Find where the given text appears and provide that cell's center as [x, y] coordinate. 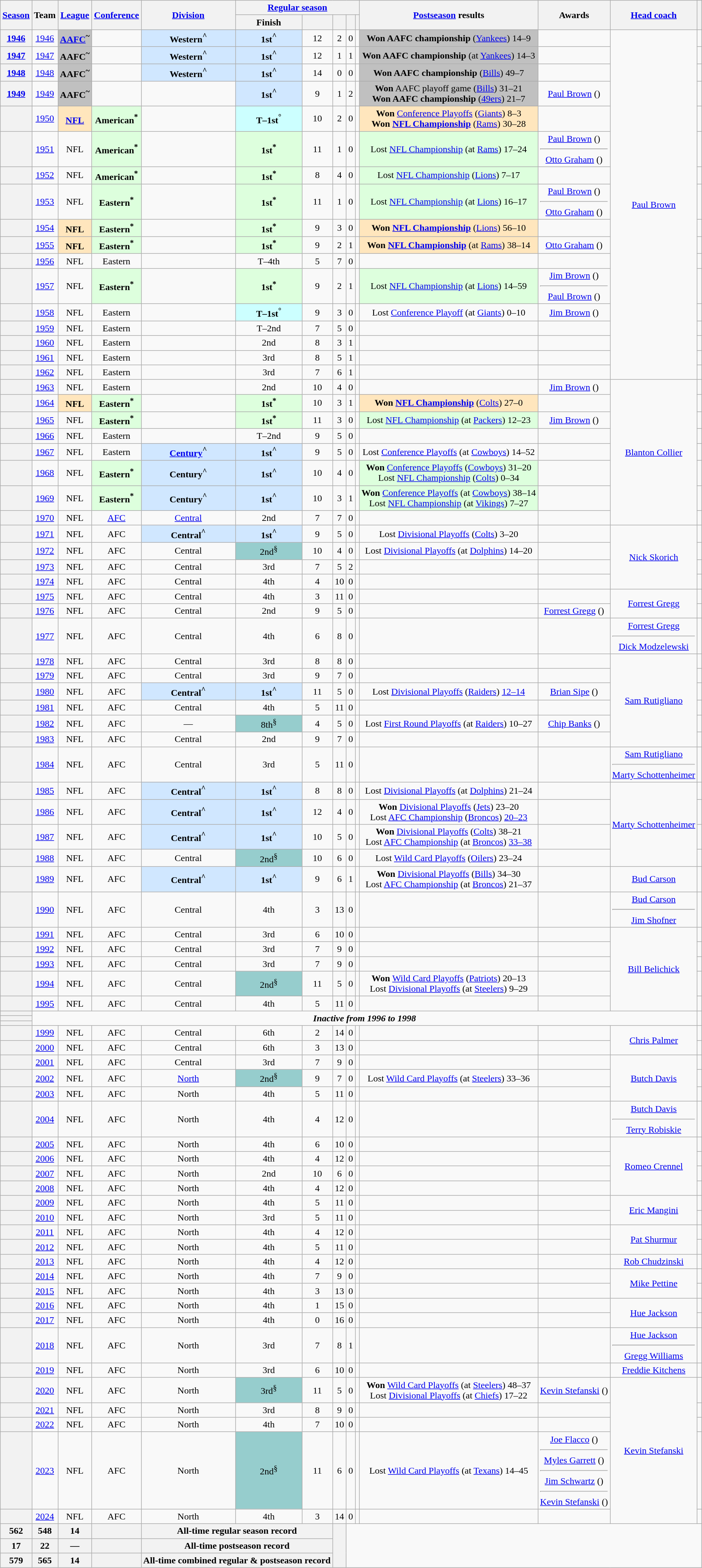
Finish [269, 22]
Butch Davis Terry Robiskie [654, 1119]
1990 [45, 909]
Otto Graham () [574, 245]
Lost Divisional Playoffs (at Dolphins) 14–20 [449, 551]
Nick Skorich [654, 557]
8th§ [269, 724]
Brian Sipe () [574, 692]
T–4th [269, 261]
548 [45, 1531]
1972 [45, 551]
All-time postseason record [237, 1546]
2024 [45, 1516]
Eric Mangini [654, 1210]
1970 [45, 518]
2002 [45, 1078]
1955 [45, 245]
Won AAFC championship (at Yankees) 14–3 [449, 55]
1976 [45, 611]
562 [16, 1531]
Joe Flacco ()Myles Garrett ()Jim Schwartz ()Kevin Stefanski () [574, 1471]
League [75, 15]
2000 [45, 1048]
1975 [45, 596]
Paul Brown () [574, 94]
2011 [45, 1232]
Won NFL Championship (Lions) 56–10 [449, 228]
1957 [45, 286]
Season [16, 15]
1961 [45, 358]
1995 [45, 1004]
1985 [45, 791]
2006 [45, 1159]
Won Divisional Playoffs (Colts) 38–21Lost AFC Championship (at Broncos) 33–38 [449, 837]
Lost Wild Card Playoffs (Oilers) 23–24 [449, 858]
Lost NFL Championship (at Rams) 17–24 [449, 149]
Lost Divisional Playoffs (Colts) 3–20 [449, 534]
1977 [45, 636]
1981 [45, 707]
1954 [45, 228]
1987 [45, 837]
22 [45, 1546]
1960 [45, 343]
2007 [45, 1173]
1993 [45, 964]
Won Wild Card Playoffs (Patriots) 20–13Lost Divisional Playoffs (at Steelers) 9–29 [449, 984]
1979 [45, 676]
2009 [45, 1203]
Hue Jackson Gregg Williams [654, 1345]
1994 [45, 984]
1986 [45, 812]
1969 [45, 498]
All-time regular season record [237, 1531]
Lost First Round Playoffs (at Raiders) 10–27 [449, 724]
1967 [45, 452]
1984 [45, 764]
16 [339, 1320]
Lost Conference Playoff (at Giants) 0–10 [449, 313]
2010 [45, 1217]
Butch Davis [654, 1078]
1973 [45, 567]
1988 [45, 858]
Division [188, 15]
1980 [45, 692]
2022 [45, 1425]
Chris Palmer [654, 1040]
Team [45, 15]
Sam Rutigliano Marty Schottenheimer [654, 764]
Bud Carson Jim Shofner [654, 909]
1978 [45, 661]
Head coach [654, 15]
Romeo Crennel [654, 1166]
1989 [45, 879]
Won Wild Card Playoffs (at Steelers) 48–37 Lost Divisional Playoffs (at Chiefs) 17–22 [449, 1390]
Won AAFC championship (Yankees) 14–9 [449, 39]
1966 [45, 436]
Won Divisional Playoffs (Jets) 23–20 Lost AFC Championship (Broncos) 20–23 [449, 812]
2001 [45, 1062]
1959 [45, 328]
2012 [45, 1247]
2021 [45, 1410]
Lost Wild Card Playoffs (at Texans) 14–45 [449, 1471]
1983 [45, 739]
Won AAFC playoff game (Bills) 31–21Won AAFC championship (49ers) 21–7 [449, 94]
2005 [45, 1144]
Lost Conference Playoffs (at Cowboys) 14–52 [449, 452]
Marty Schottenheimer [654, 824]
Forrest Gregg () [574, 611]
Jim Brown ()Paul Brown () [574, 286]
15 [339, 1305]
Regular season [298, 8]
All-time combined regular & postseason record [237, 1560]
Won Divisional Playoffs (Bills) 34–30Lost AFC Championship (at Broncos) 21–37 [449, 879]
1999 [45, 1033]
Bud Carson [654, 879]
Forrest Gregg Dick Modzelewski [654, 636]
Conference [116, 15]
Lost NFL Championship (at Lions) 14–59 [449, 286]
2019 [45, 1370]
Bill Belichick [654, 969]
Postseason results [449, 15]
Mike Pettine [654, 1283]
1958 [45, 313]
2013 [45, 1261]
2014 [45, 1276]
Awards [574, 15]
1963 [45, 387]
2020 [45, 1390]
1950 [45, 119]
Forrest Gregg [654, 604]
1971 [45, 534]
Won Conference Playoffs (Giants) 8–3Won NFL Championship (Rams) 30–28 [449, 119]
1951 [45, 149]
Chip Banks () [574, 724]
1952 [45, 176]
Lost NFL Championship (at Packers) 12–23 [449, 420]
Kevin Stefanski () [574, 1390]
2003 [45, 1094]
Won AAFC championship (Bills) 49–7 [449, 72]
1964 [45, 403]
Won Conference Playoffs (at Cowboys) 38–14Lost NFL Championship (at Vikings) 7–27 [449, 498]
2008 [45, 1188]
1982 [45, 724]
Won Conference Playoffs (Cowboys) 31–20Lost NFL Championship (Colts) 0–34 [449, 473]
3rd§ [269, 1390]
1962 [45, 372]
1991 [45, 935]
Lost NFL Championship (at Lions) 16–17 [449, 201]
565 [45, 1560]
Pat Shurmur [654, 1239]
2004 [45, 1119]
Freddie Kitchens [654, 1370]
Hue Jackson [654, 1313]
1956 [45, 261]
1953 [45, 201]
Kevin Stefanski [654, 1451]
Lost NFL Championship (Lions) 7–17 [449, 176]
Blanton Collier [654, 452]
Lost Divisional Playoffs (at Dolphins) 21–24 [449, 791]
2023 [45, 1471]
Inactive from 1996 to 1998 [364, 1018]
Sam Rutigliano [654, 700]
Rob Chudzinski [654, 1261]
579 [16, 1560]
Lost Divisional Playoffs (Raiders) 12–14 [449, 692]
1992 [45, 949]
2018 [45, 1345]
Lost Wild Card Playoffs (at Steelers) 33–36 [449, 1078]
2015 [45, 1291]
17 [16, 1546]
Won NFL Championship (Colts) 27–0 [449, 403]
Won NFL Championship (at Rams) 38–14 [449, 245]
1968 [45, 473]
Paul Brown [654, 205]
2017 [45, 1320]
1965 [45, 420]
2016 [45, 1305]
1974 [45, 582]
